Capture the cell that displays the provided text and extract its (X, Y) central coordinate. 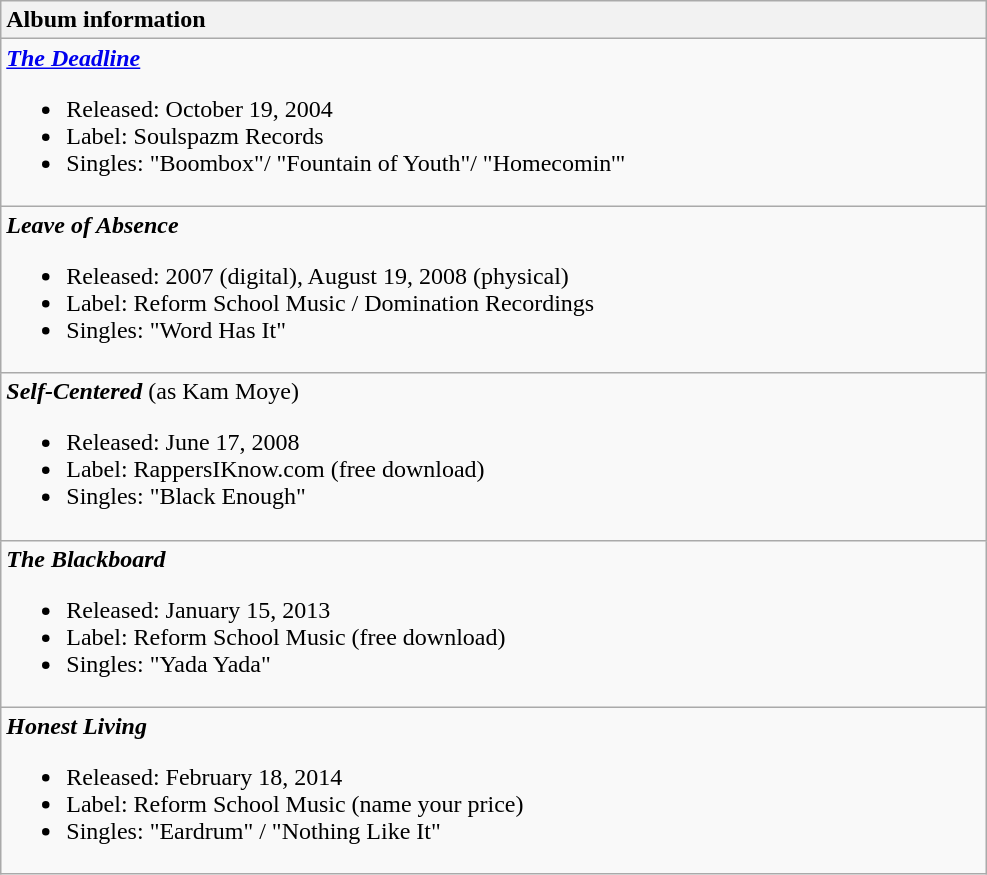
Leave of AbsenceReleased: 2007 (digital), August 19, 2008 (physical)Label: Reform School Music / Domination RecordingsSingles: "Word Has It" (494, 290)
Album information (494, 20)
Self-Centered (as Kam Moye)Released: June 17, 2008Label: RappersIKnow.com (free download)Singles: "Black Enough" (494, 456)
The DeadlineReleased: October 19, 2004Label: Soulspazm RecordsSingles: "Boombox"/ "Fountain of Youth"/ "Homecomin'" (494, 122)
Honest LivingReleased: February 18, 2014Label: Reform School Music (name your price)Singles: "Eardrum" / "Nothing Like It" (494, 790)
The BlackboardReleased: January 15, 2013Label: Reform School Music (free download)Singles: "Yada Yada" (494, 624)
